Return (X, Y) of the center of cell containing provided text 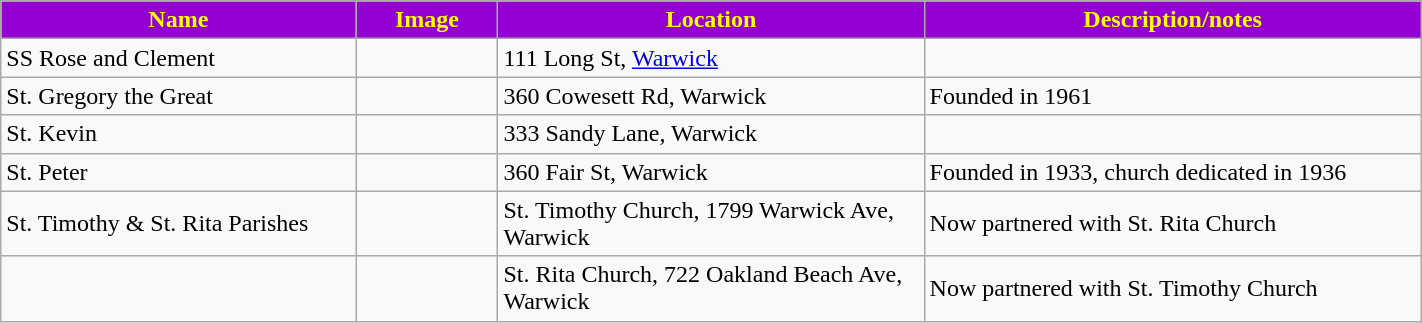
St. Kevin (178, 134)
Image (427, 20)
360 Fair St, Warwick (711, 172)
St. Rita Church, 722 Oakland Beach Ave, Warwick (711, 288)
360 Cowesett Rd, Warwick (711, 96)
St. Timothy Church, 1799 Warwick Ave, Warwick (711, 224)
Location (711, 20)
St. Timothy & St. Rita Parishes (178, 224)
Founded in 1961 (1172, 96)
Name (178, 20)
St. Peter (178, 172)
Founded in 1933, church dedicated in 1936 (1172, 172)
Description/notes (1172, 20)
111 Long St, Warwick (711, 58)
Now partnered with St. Timothy Church (1172, 288)
333 Sandy Lane, Warwick (711, 134)
SS Rose and Clement (178, 58)
St. Gregory the Great (178, 96)
Now partnered with St. Rita Church (1172, 224)
